Provide the (X, Y) coordinate of the cell's center where the given text is located.  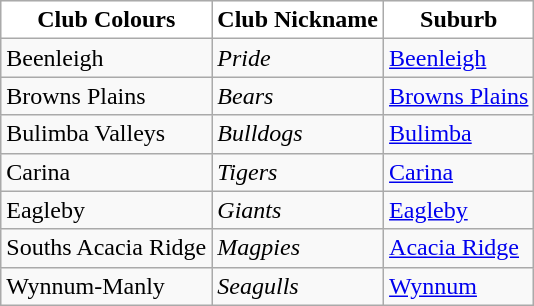
Wynnum-Manly (106, 286)
Suburb (459, 20)
Bulldogs (298, 134)
Bears (298, 96)
Bulimba Valleys (106, 134)
Club Colours (106, 20)
Seagulls (298, 286)
Souths Acacia Ridge (106, 248)
Bulimba (459, 134)
Wynnum (459, 286)
Tigers (298, 172)
Club Nickname (298, 20)
Acacia Ridge (459, 248)
Pride (298, 58)
Giants (298, 210)
Magpies (298, 248)
